Return [x, y] of the center of cell containing provided text 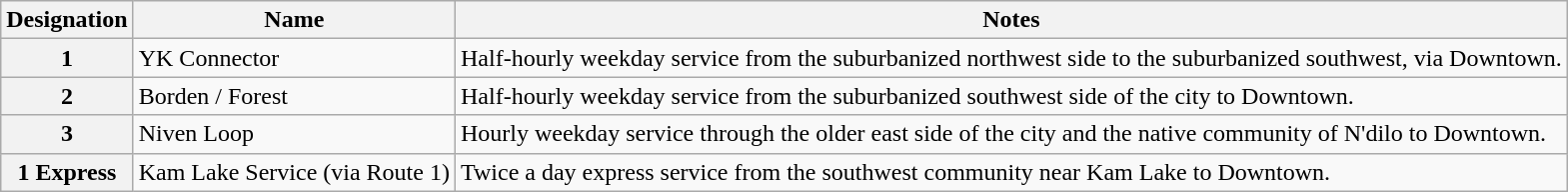
Hourly weekday service through the older east side of the city and the native community of N'dilo to Downtown. [1011, 134]
Borden / Forest [294, 96]
Designation [67, 20]
Niven Loop [294, 134]
Half-hourly weekday service from the suburbanized southwest side of the city to Downtown. [1011, 96]
Kam Lake Service (via Route 1) [294, 172]
Notes [1011, 20]
Twice a day express service from the southwest community near Kam Lake to Downtown. [1011, 172]
1 Express [67, 172]
1 [67, 58]
YK Connector [294, 58]
Name [294, 20]
3 [67, 134]
2 [67, 96]
Half-hourly weekday service from the suburbanized northwest side to the suburbanized southwest, via Downtown. [1011, 58]
